For the text-containing cell, return its midpoint in [X, Y] coordinate format. 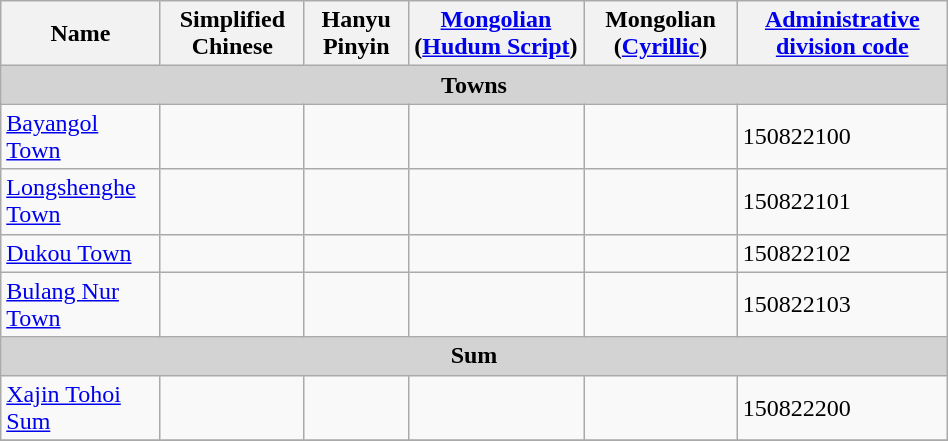
Dukou Town [80, 253]
150822101 [842, 202]
Longshenghe Town [80, 202]
150822100 [842, 136]
Towns [474, 85]
Name [80, 34]
Administrative division code [842, 34]
Mongolian (Hudum Script) [496, 34]
150822103 [842, 304]
Bayangol Town [80, 136]
Bulang Nur Town [80, 304]
Simplified Chinese [232, 34]
Xajin Tohoi Sum [80, 408]
Sum [474, 356]
150822200 [842, 408]
Mongolian (Cyrillic) [660, 34]
Hanyu Pinyin [356, 34]
150822102 [842, 253]
